Search for the cell housing the specified text and yield its (x, y) center coordinate. 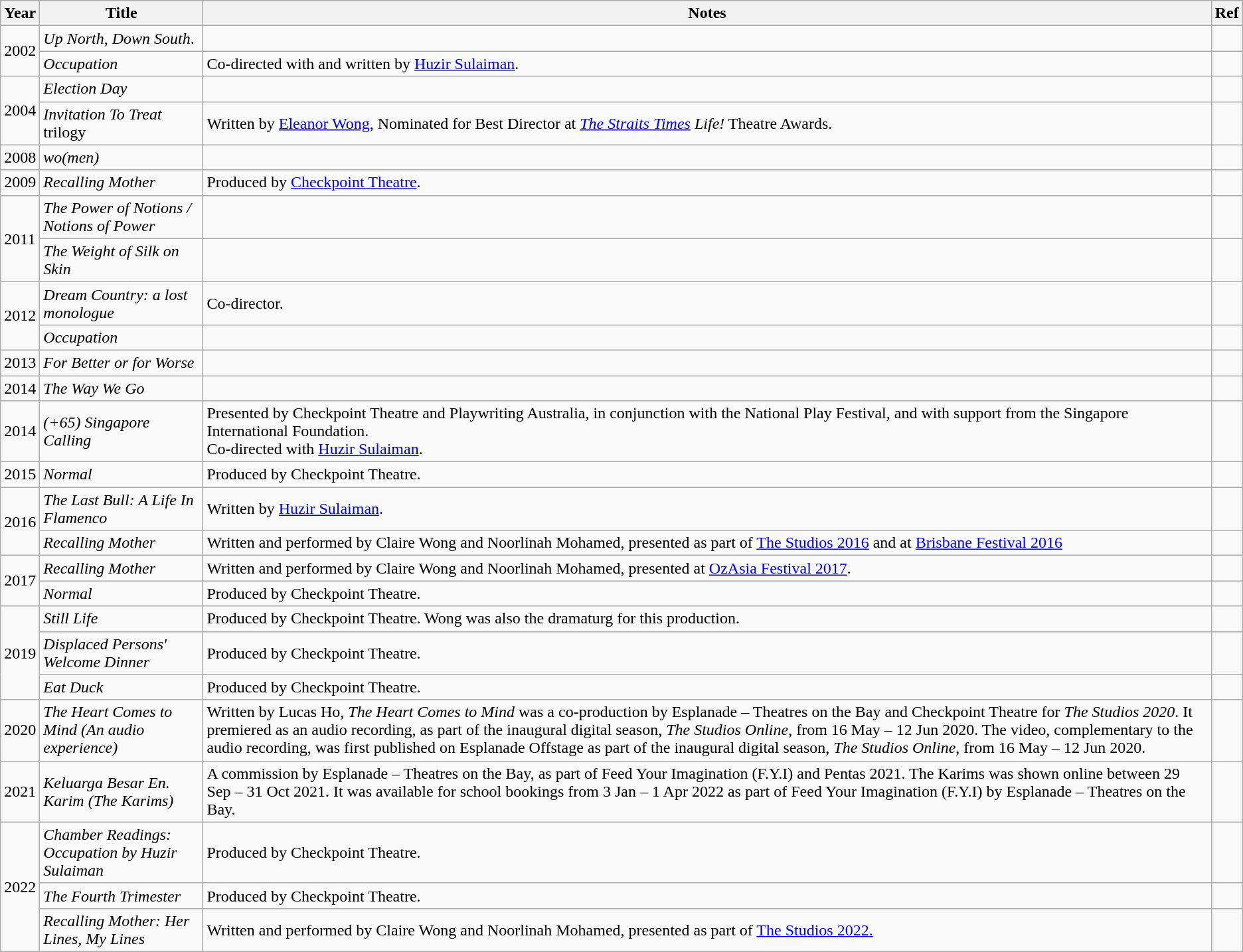
Title (122, 13)
Written by Eleanor Wong, Nominated for Best Director at The Straits Times Life! Theatre Awards. (707, 123)
Dream Country: a lost monologue (122, 303)
Up North, Down South. (122, 39)
Notes (707, 13)
2019 (20, 653)
Written by Huzir Sulaiman. (707, 509)
The Fourth Trimester (122, 896)
The Last Bull: A Life In Flamenco (122, 509)
Written and performed by Claire Wong and Noorlinah Mohamed, presented as part of The Studios 2022. (707, 929)
Still Life (122, 619)
Displaced Persons' Welcome Dinner (122, 653)
2011 (20, 238)
The Weight of Silk on Skin (122, 260)
Eat Duck (122, 687)
For Better or for Worse (122, 362)
Ref (1227, 13)
Co-director. (707, 303)
2012 (20, 316)
2022 (20, 887)
2013 (20, 362)
The Power of Notions / Notions of Power (122, 216)
Recalling Mother: Her Lines, My Lines (122, 929)
Co-directed with and written by Huzir Sulaiman. (707, 64)
Written and performed by Claire Wong and Noorlinah Mohamed, presented at OzAsia Festival 2017. (707, 568)
wo(men) (122, 157)
Written and performed by Claire Wong and Noorlinah Mohamed, presented as part of The Studios 2016 and at Brisbane Festival 2016 (707, 543)
2002 (20, 51)
2009 (20, 183)
Chamber Readings: Occupation by Huzir Sulaiman (122, 852)
2020 (20, 730)
2004 (20, 110)
2008 (20, 157)
Keluarga Besar En. Karim (The Karims) (122, 791)
2021 (20, 791)
Produced by Checkpoint Theatre. Wong was also the dramaturg for this production. (707, 619)
The Heart Comes to Mind (An audio experience) (122, 730)
(+65) Singapore Calling (122, 432)
2016 (20, 522)
2015 (20, 475)
The Way We Go (122, 388)
Invitation To Treat trilogy (122, 123)
Election Day (122, 89)
2017 (20, 581)
Year (20, 13)
